Locate the cell with the specified text and output its (X, Y) center coordinate. 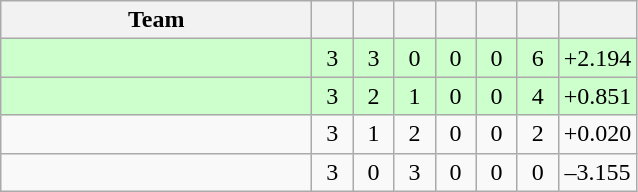
6 (538, 58)
–3.155 (598, 172)
+0.020 (598, 134)
4 (538, 96)
+0.851 (598, 96)
Team (156, 20)
+2.194 (598, 58)
